Capture the cell that displays the provided text and extract its [X, Y] central coordinate. 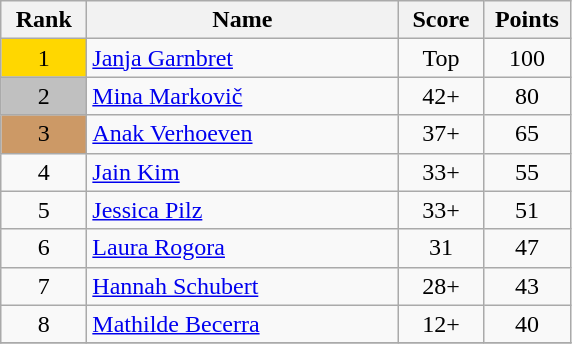
43 [527, 286]
51 [527, 210]
Name [242, 20]
Janja Garnbret [242, 58]
65 [527, 134]
37+ [441, 134]
Mathilde Becerra [242, 324]
Top [441, 58]
Laura Rogora [242, 248]
3 [44, 134]
Score [441, 20]
55 [527, 172]
1 [44, 58]
Jain Kim [242, 172]
Points [527, 20]
Anak Verhoeven [242, 134]
6 [44, 248]
Rank [44, 20]
2 [44, 96]
5 [44, 210]
42+ [441, 96]
7 [44, 286]
47 [527, 248]
Jessica Pilz [242, 210]
28+ [441, 286]
4 [44, 172]
100 [527, 58]
80 [527, 96]
8 [44, 324]
40 [527, 324]
Hannah Schubert [242, 286]
12+ [441, 324]
31 [441, 248]
Mina Markovič [242, 96]
